Output the (x, y) coordinate of the center of the cell containing the given text.  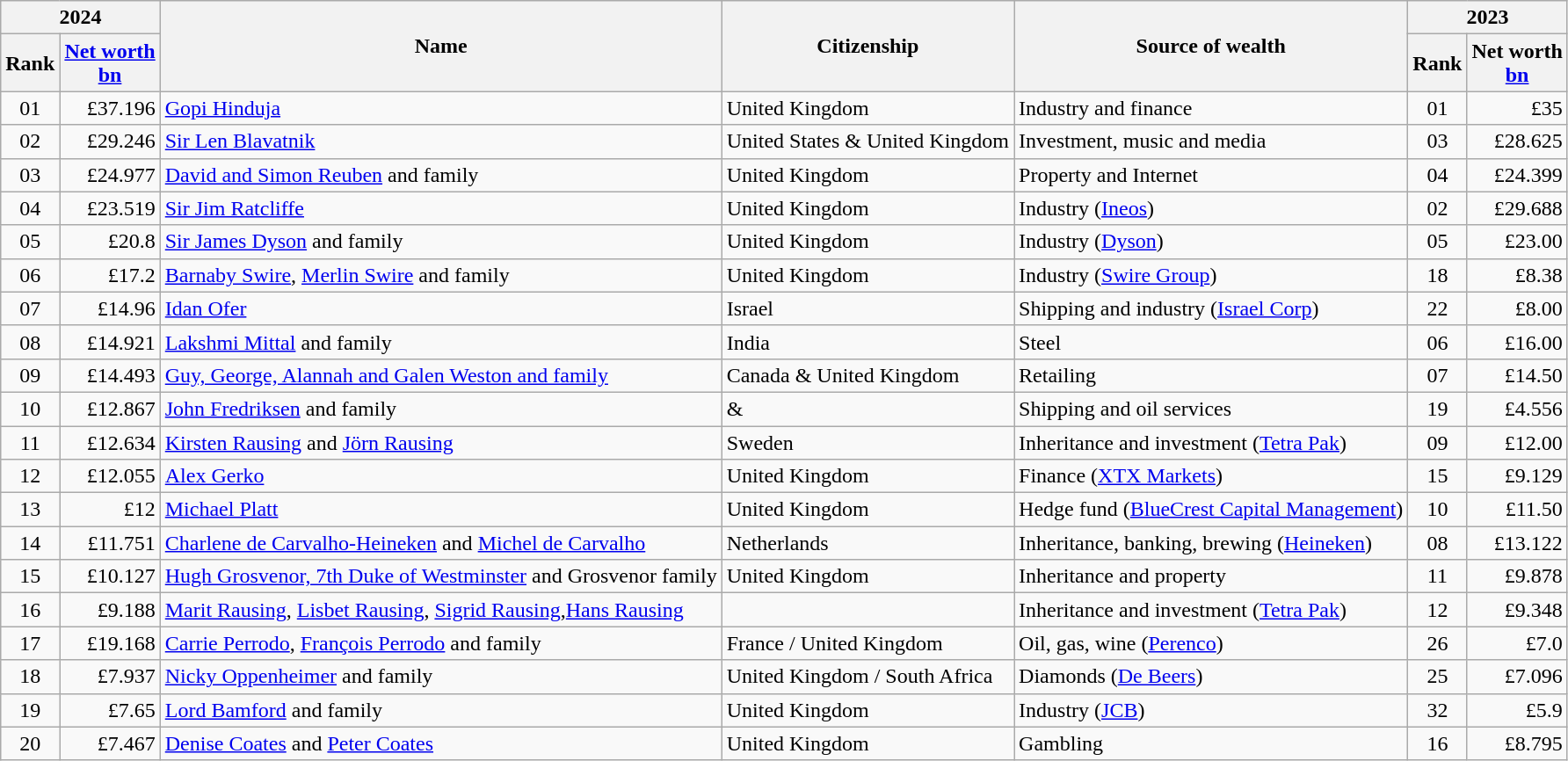
Source of wealth (1211, 46)
£11.50 (1517, 510)
Carrie Perrodo, François Perrodo and family (441, 643)
£12.055 (110, 476)
Industry (Dyson) (1211, 242)
Barnaby Swire, Merlin Swire and family (441, 275)
32 (1438, 710)
14 (30, 543)
Marit Rausing, Lisbet Rausing, Sigrid Rausing,Hans Rausing (441, 610)
£19.168 (110, 643)
Guy, George, Alannah and Galen Weston and family (441, 375)
£37.196 (110, 108)
£4.556 (1517, 409)
United States & United Kingdom (867, 141)
25 (1438, 677)
£7.937 (110, 677)
Property and Internet (1211, 175)
Sir Jim Ratcliffe (441, 208)
United Kingdom / South Africa (867, 677)
John Fredriksen and family (441, 409)
£12.00 (1517, 442)
£10.127 (110, 576)
Lakshmi Mittal and family (441, 342)
Inheritance, banking, brewing (Heineken) (1211, 543)
£8.38 (1517, 275)
Investment, music and media (1211, 141)
Israel (867, 308)
Gambling (1211, 743)
Sir Len Blavatnik (441, 141)
Hedge fund (BlueCrest Capital Management) (1211, 510)
£24.399 (1517, 175)
Netherlands (867, 543)
13 (30, 510)
£12.867 (110, 409)
Nicky Oppenheimer and family (441, 677)
Charlene de Carvalho-Heineken and Michel de Carvalho (441, 543)
David and Simon Reuben and family (441, 175)
Alex Gerko (441, 476)
Lord Bamford and family (441, 710)
£12.634 (110, 442)
£11.751 (110, 543)
£7.65 (110, 710)
£7.467 (110, 743)
£8.795 (1517, 743)
Industry (Swire Group) (1211, 275)
26 (1438, 643)
Diamonds (De Beers) (1211, 677)
£14.493 (110, 375)
Steel (1211, 342)
17 (30, 643)
£14.921 (110, 342)
£14.50 (1517, 375)
£28.625 (1517, 141)
Hugh Grosvenor, 7th Duke of Westminster and Grosvenor family (441, 576)
Canada & United Kingdom (867, 375)
Industry (Ineos) (1211, 208)
£14.96 (110, 308)
Industry (JCB) (1211, 710)
Industry and finance (1211, 108)
£23.519 (110, 208)
Idan Ofer (441, 308)
£9.348 (1517, 610)
Citizenship (867, 46)
Oil, gas, wine (Perenco) (1211, 643)
£35 (1517, 108)
£23.00 (1517, 242)
& (867, 409)
Retailing (1211, 375)
£29.688 (1517, 208)
£20.8 (110, 242)
Denise Coates and Peter Coates (441, 743)
£17.2 (110, 275)
2024 (81, 18)
Shipping and industry (Israel Corp) (1211, 308)
Shipping and oil services (1211, 409)
£12 (110, 510)
India (867, 342)
£24.977 (110, 175)
Inheritance and property (1211, 576)
£8.00 (1517, 308)
£13.122 (1517, 543)
Sir James Dyson and family (441, 242)
Gopi Hinduja (441, 108)
2023 (1487, 18)
£29.246 (110, 141)
Kirsten Rausing and Jörn Rausing (441, 442)
£7.0 (1517, 643)
Michael Platt (441, 510)
Name (441, 46)
20 (30, 743)
£16.00 (1517, 342)
£9.188 (110, 610)
£5.9 (1517, 710)
Sweden (867, 442)
France / United Kingdom (867, 643)
£9.878 (1517, 576)
£7.096 (1517, 677)
£9.129 (1517, 476)
Finance (XTX Markets) (1211, 476)
22 (1438, 308)
